Determine the [x, y] coordinate at the center of the cell enclosing the given text.  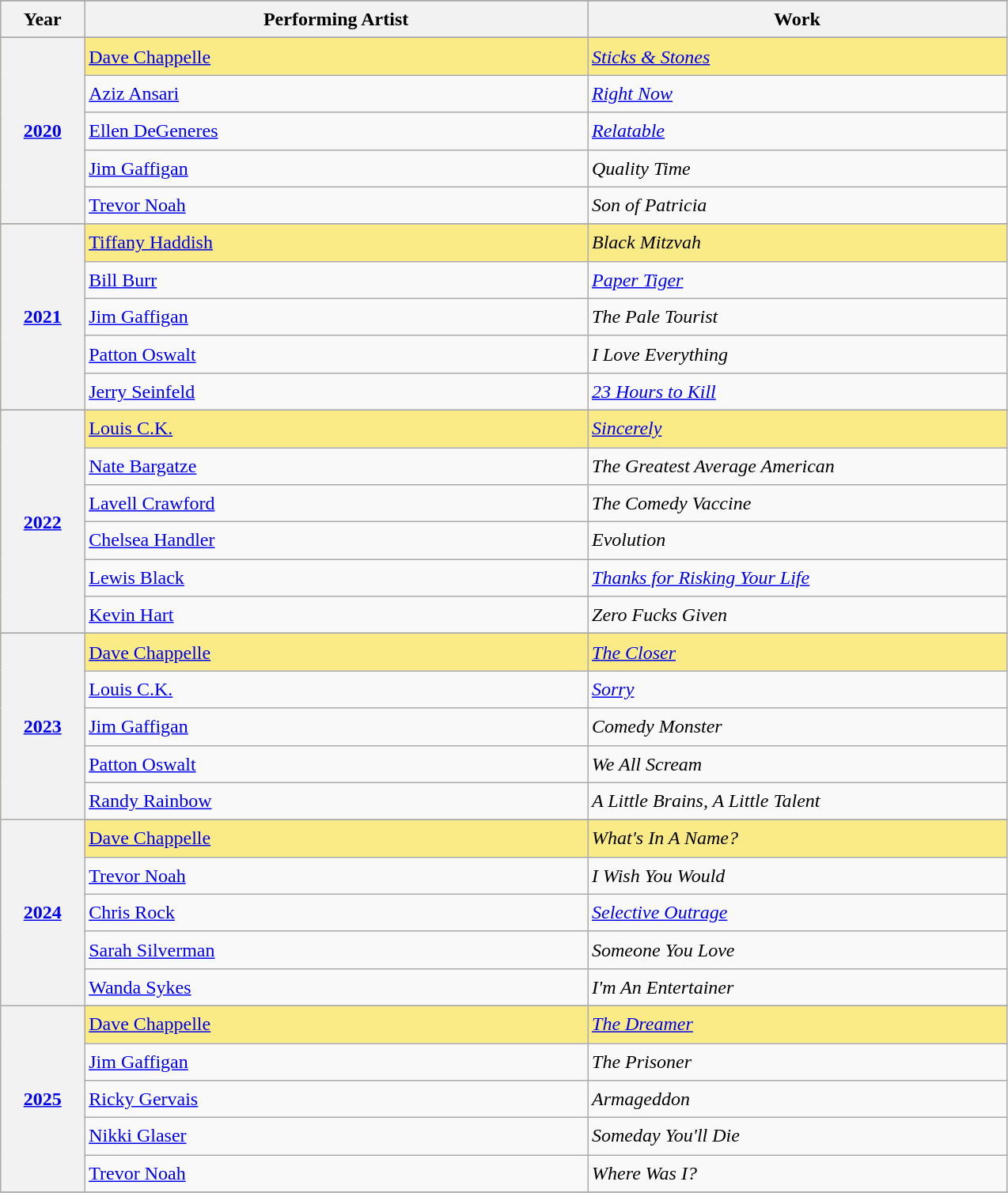
Someone You Love [797, 949]
I'm An Entertainer [797, 987]
The Closer [797, 652]
I Wish You Would [797, 875]
Tiffany Haddish [336, 242]
Relatable [797, 131]
We All Scream [797, 764]
Sincerely [797, 429]
Armageddon [797, 1100]
Black Mitzvah [797, 242]
Chelsea Handler [336, 541]
I Love Everything [797, 354]
Sorry [797, 690]
Someday You'll Die [797, 1136]
Randy Rainbow [336, 801]
Performing Artist [336, 19]
Chris Rock [336, 913]
Nikki Glaser [336, 1136]
Ellen DeGeneres [336, 131]
Thanks for Risking Your Life [797, 578]
Year [43, 19]
Aziz Ansari [336, 93]
Evolution [797, 541]
The Prisoner [797, 1062]
Kevin Hart [336, 615]
The Comedy Vaccine [797, 503]
Selective Outrage [797, 913]
Sticks & Stones [797, 57]
Lavell Crawford [336, 503]
2022 [43, 521]
The Pale Tourist [797, 316]
2021 [43, 316]
Zero Fucks Given [797, 615]
Wanda Sykes [336, 987]
A Little Brains, A Little Talent [797, 801]
Son of Patricia [797, 206]
2025 [43, 1098]
Where Was I? [797, 1174]
2020 [43, 131]
Jerry Seinfeld [336, 391]
Ricky Gervais [336, 1100]
Quality Time [797, 168]
The Dreamer [797, 1024]
Sarah Silverman [336, 949]
Comedy Monster [797, 726]
2024 [43, 913]
Paper Tiger [797, 280]
Work [797, 19]
Nate Bargatze [336, 467]
The Greatest Average American [797, 467]
23 Hours to Kill [797, 391]
Bill Burr [336, 280]
What's In A Name? [797, 839]
2023 [43, 726]
Lewis Black [336, 578]
Right Now [797, 93]
